Return [x, y] of the center of cell containing provided text 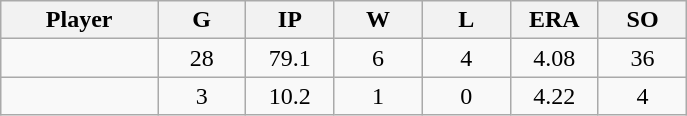
G [202, 20]
10.2 [290, 96]
3 [202, 96]
L [466, 20]
6 [378, 58]
4.08 [554, 58]
IP [290, 20]
79.1 [290, 58]
SO [642, 20]
28 [202, 58]
36 [642, 58]
ERA [554, 20]
0 [466, 96]
1 [378, 96]
Player [80, 20]
W [378, 20]
4.22 [554, 96]
